Pinpoint the cell where the given text exists, returning its (X, Y) midpoint coordinate. 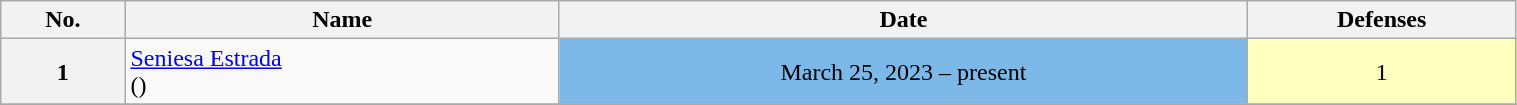
March 25, 2023 – present (903, 72)
Date (903, 20)
No. (63, 20)
Seniesa Estrada() (342, 72)
Name (342, 20)
Defenses (1382, 20)
